Provide the (X, Y) coordinate of the cell's center where the given text is located.  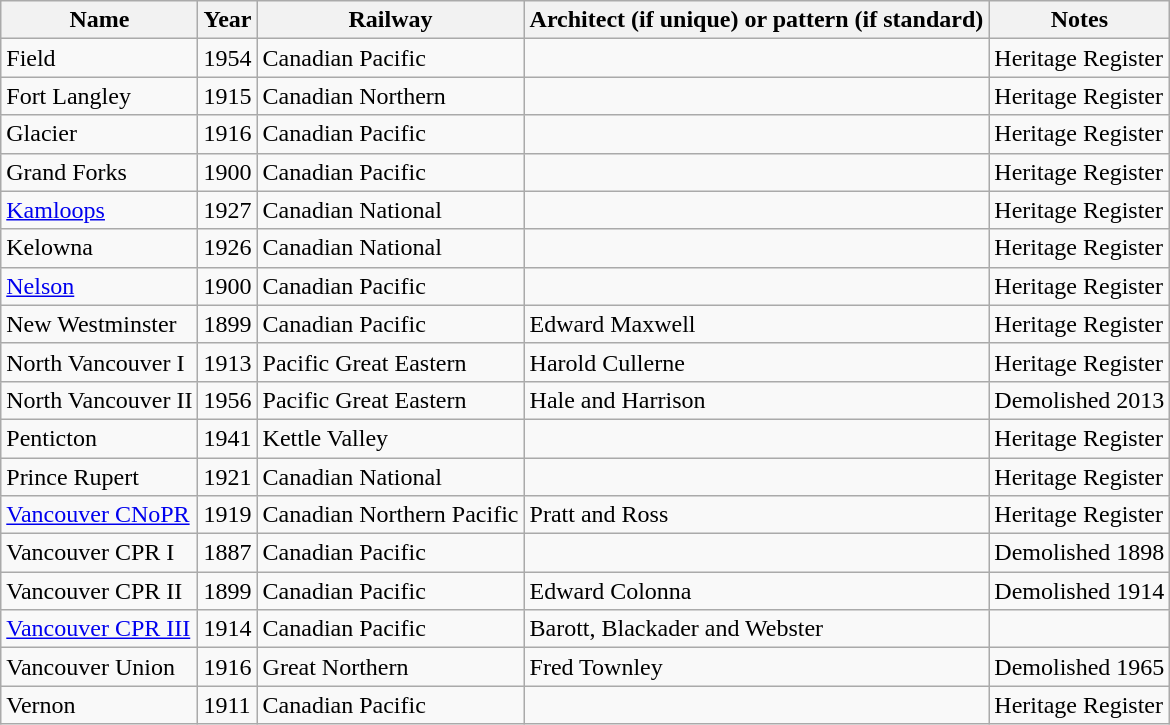
1911 (228, 705)
Vancouver CPR II (100, 591)
Great Northern (390, 667)
Kettle Valley (390, 438)
1915 (228, 96)
Kamloops (100, 210)
Notes (1080, 20)
Demolished 2013 (1080, 400)
Vancouver CPR I (100, 553)
Demolished 1965 (1080, 667)
North Vancouver I (100, 362)
Vancouver Union (100, 667)
Canadian Northern (390, 96)
1914 (228, 629)
1887 (228, 553)
Fred Townley (756, 667)
North Vancouver II (100, 400)
Grand Forks (100, 172)
Vancouver CNoPR (100, 515)
Fort Langley (100, 96)
Kelowna (100, 248)
1919 (228, 515)
1926 (228, 248)
Hale and Harrison (756, 400)
Year (228, 20)
1913 (228, 362)
Railway (390, 20)
1927 (228, 210)
Penticton (100, 438)
Canadian Northern Pacific (390, 515)
New Westminster (100, 324)
Name (100, 20)
1954 (228, 58)
Edward Maxwell (756, 324)
Demolished 1898 (1080, 553)
Harold Cullerne (756, 362)
1956 (228, 400)
Vernon (100, 705)
Nelson (100, 286)
Architect (if unique) or pattern (if standard) (756, 20)
Pratt and Ross (756, 515)
1941 (228, 438)
Field (100, 58)
Edward Colonna (756, 591)
1921 (228, 477)
Vancouver CPR III (100, 629)
Barott, Blackader and Webster (756, 629)
Prince Rupert (100, 477)
Glacier (100, 134)
Demolished 1914 (1080, 591)
